Identify which cell holds the provided text, then report its [X, Y] central coordinate. 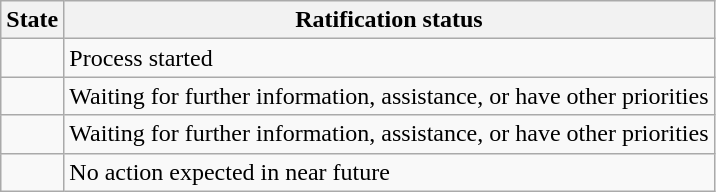
State [32, 20]
Ratification status [389, 20]
No action expected in near future [389, 172]
Process started [389, 58]
